Output the [x, y] coordinate of the center of the cell containing the given text.  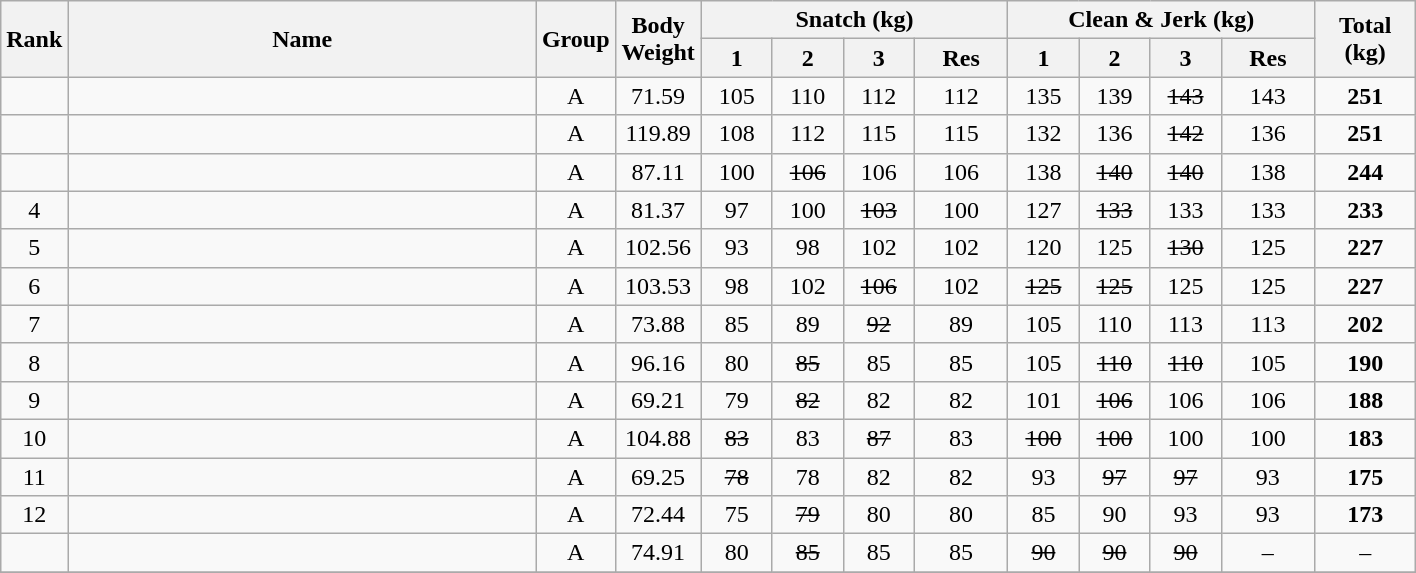
87 [878, 438]
96.16 [658, 362]
Clean & Jerk (kg) [1162, 20]
104.88 [658, 438]
12 [34, 515]
7 [34, 324]
69.21 [658, 400]
74.91 [658, 553]
139 [1114, 96]
132 [1044, 134]
73.88 [658, 324]
10 [34, 438]
9 [34, 400]
103.53 [658, 286]
69.25 [658, 477]
Snatch (kg) [854, 20]
190 [1366, 362]
Group [576, 39]
81.37 [658, 210]
11 [34, 477]
173 [1366, 515]
72.44 [658, 515]
202 [1366, 324]
102.56 [658, 248]
Rank [34, 39]
92 [878, 324]
5 [34, 248]
Body Weight [658, 39]
8 [34, 362]
Total (kg) [1366, 39]
175 [1366, 477]
108 [736, 134]
233 [1366, 210]
119.89 [658, 134]
130 [1186, 248]
4 [34, 210]
Name [302, 39]
127 [1044, 210]
142 [1186, 134]
75 [736, 515]
6 [34, 286]
183 [1366, 438]
244 [1366, 172]
188 [1366, 400]
71.59 [658, 96]
120 [1044, 248]
103 [878, 210]
135 [1044, 96]
101 [1044, 400]
87.11 [658, 172]
